Determine the [x, y] coordinate at the center of the cell enclosing the given text.  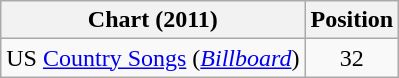
32 [352, 58]
US Country Songs (Billboard) [153, 58]
Position [352, 20]
Chart (2011) [153, 20]
